Search for the cell housing the specified text and yield its [x, y] center coordinate. 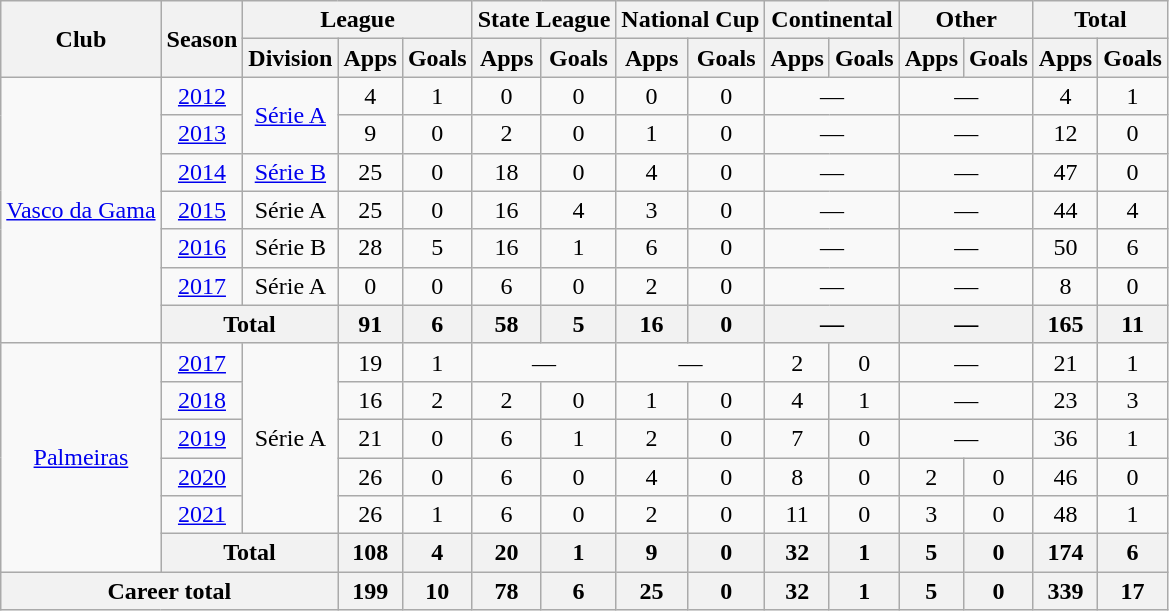
78 [506, 591]
46 [1065, 477]
2013 [202, 134]
10 [437, 591]
50 [1065, 248]
12 [1065, 134]
2018 [202, 400]
23 [1065, 400]
Continental [832, 20]
Division [290, 58]
Season [202, 39]
2019 [202, 438]
44 [1065, 210]
2015 [202, 210]
18 [506, 172]
174 [1065, 553]
National Cup [690, 20]
7 [797, 438]
108 [370, 553]
28 [370, 248]
199 [370, 591]
2020 [202, 477]
League [358, 20]
Other [966, 20]
2016 [202, 248]
36 [1065, 438]
58 [506, 324]
Career total [170, 591]
47 [1065, 172]
Club [81, 39]
2012 [202, 96]
State League [544, 20]
20 [506, 553]
2021 [202, 515]
17 [1133, 591]
165 [1065, 324]
19 [370, 362]
48 [1065, 515]
2014 [202, 172]
339 [1065, 591]
91 [370, 324]
Palmeiras [81, 457]
Vasco da Gama [81, 210]
